Extract the (X, Y) coordinate from the center of the cell holding the provided text.  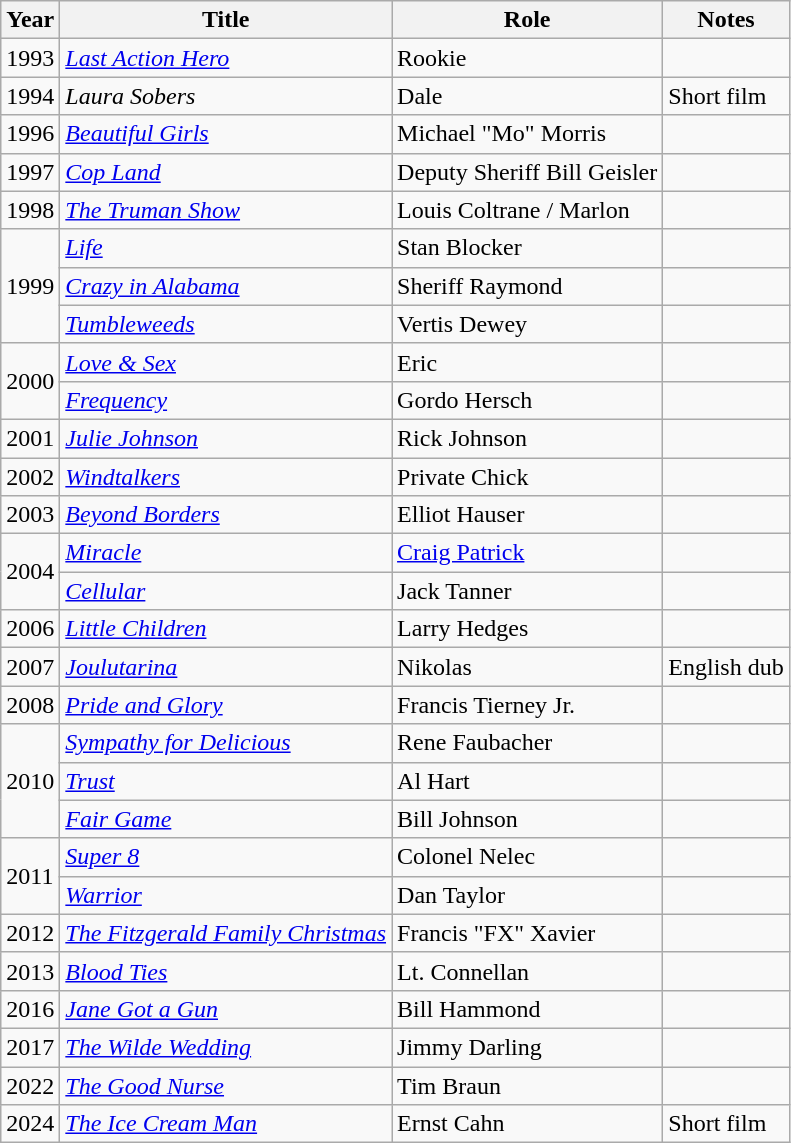
2000 (30, 381)
Ernst Cahn (528, 1124)
Dale (528, 96)
Al Hart (528, 781)
1996 (30, 134)
Jane Got a Gun (226, 1009)
1993 (30, 58)
2017 (30, 1047)
Vertis Dewey (528, 324)
Jimmy Darling (528, 1047)
Deputy Sheriff Bill Geisler (528, 172)
Title (226, 20)
Elliot Hauser (528, 515)
Joulutarina (226, 667)
Colonel Nelec (528, 857)
1994 (30, 96)
Nikolas (528, 667)
Laura Sobers (226, 96)
Life (226, 248)
2013 (30, 971)
Craig Patrick (528, 553)
Frequency (226, 400)
2007 (30, 667)
Miracle (226, 553)
Louis Coltrane / Marlon (528, 210)
1999 (30, 286)
2001 (30, 438)
Tumbleweeds (226, 324)
English dub (726, 667)
Pride and Glory (226, 705)
1997 (30, 172)
Rick Johnson (528, 438)
Beautiful Girls (226, 134)
The Fitzgerald Family Christmas (226, 933)
2003 (30, 515)
Crazy in Alabama (226, 286)
The Truman Show (226, 210)
2006 (30, 629)
Little Children (226, 629)
Fair Game (226, 819)
2024 (30, 1124)
Warrior (226, 895)
Eric (528, 362)
Cellular (226, 591)
Bill Hammond (528, 1009)
Sympathy for Delicious (226, 743)
2004 (30, 572)
Notes (726, 20)
The Ice Cream Man (226, 1124)
Windtalkers (226, 477)
2002 (30, 477)
The Good Nurse (226, 1085)
Rookie (528, 58)
Bill Johnson (528, 819)
Private Chick (528, 477)
Super 8 (226, 857)
Last Action Hero (226, 58)
2022 (30, 1085)
2012 (30, 933)
Larry Hedges (528, 629)
Stan Blocker (528, 248)
Year (30, 20)
Lt. Connellan (528, 971)
Sheriff Raymond (528, 286)
2010 (30, 781)
Cop Land (226, 172)
Beyond Borders (226, 515)
Gordo Hersch (528, 400)
2008 (30, 705)
Michael "Mo" Morris (528, 134)
Francis Tierney Jr. (528, 705)
The Wilde Wedding (226, 1047)
2016 (30, 1009)
Tim Braun (528, 1085)
Love & Sex (226, 362)
2011 (30, 876)
Julie Johnson (226, 438)
Role (528, 20)
Blood Ties (226, 971)
1998 (30, 210)
Rene Faubacher (528, 743)
Francis "FX" Xavier (528, 933)
Dan Taylor (528, 895)
Jack Tanner (528, 591)
Trust (226, 781)
